From the cell containing the given text, extract its center point as (X, Y) coordinate. 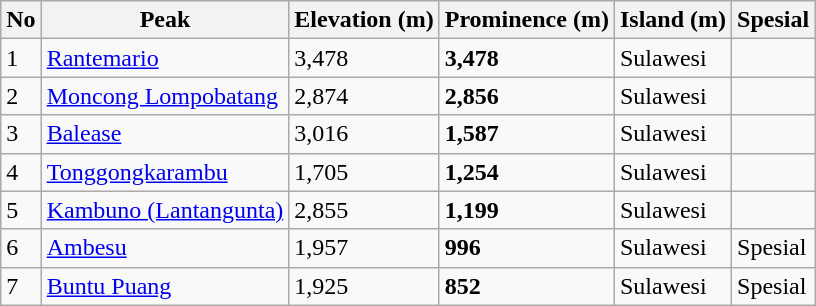
Moncong Lompobatang (165, 96)
Prominence (m) (526, 20)
Rantemario (165, 58)
4 (21, 172)
3 (21, 134)
Island (m) (672, 20)
5 (21, 210)
852 (526, 286)
2,874 (364, 96)
Kambuno (Lantangunta) (165, 210)
Balease (165, 134)
Peak (165, 20)
2,856 (526, 96)
2 (21, 96)
2,855 (364, 210)
1,254 (526, 172)
7 (21, 286)
6 (21, 248)
1,957 (364, 248)
No (21, 20)
3,016 (364, 134)
996 (526, 248)
Ambesu (165, 248)
1 (21, 58)
Tonggongkarambu (165, 172)
Buntu Puang (165, 286)
Elevation (m) (364, 20)
1,199 (526, 210)
1,705 (364, 172)
1,587 (526, 134)
1,925 (364, 286)
